From the cell containing the given text, extract its center point as (x, y) coordinate. 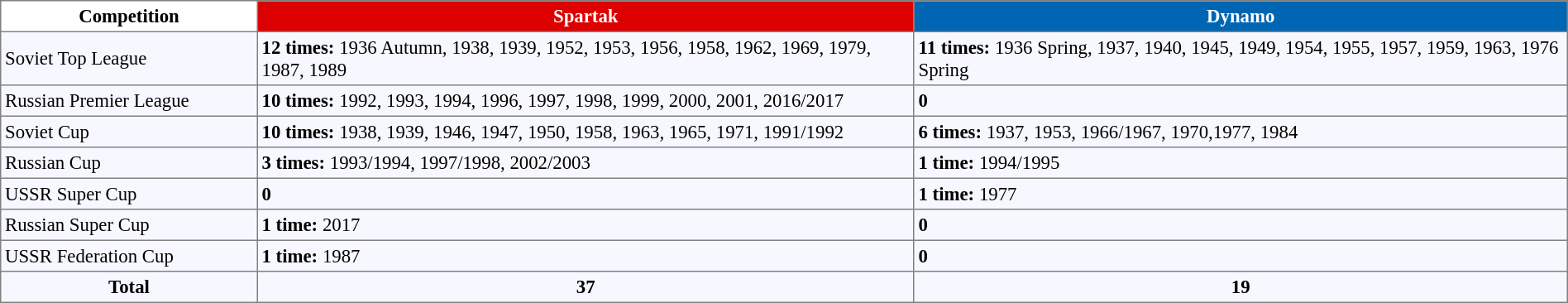
3 times: 1993/1994, 1997/1998, 2002/2003 (586, 163)
Dynamo (1241, 17)
1 time: 1994/1995 (1241, 163)
10 times: 1938, 1939, 1946, 1947, 1950, 1958, 1963, 1965, 1971, 1991/1992 (586, 132)
Russian Premier League (129, 101)
Russian Super Cup (129, 225)
USSR Super Cup (129, 194)
1 time: 1987 (586, 256)
Russian Cup (129, 163)
Soviet Top League (129, 58)
Soviet Cup (129, 132)
37 (586, 287)
6 times: 1937, 1953, 1966/1967, 1970,1977, 1984 (1241, 132)
Competition (129, 17)
12 times: 1936 Autumn, 1938, 1939, 1952, 1953, 1956, 1958, 1962, 1969, 1979, 1987, 1989 (586, 58)
1 time: 2017 (586, 225)
11 times: 1936 Spring, 1937, 1940, 1945, 1949, 1954, 1955, 1957, 1959, 1963, 1976 Spring (1241, 58)
Total (129, 287)
1 time: 1977 (1241, 194)
19 (1241, 287)
USSR Federation Cup (129, 256)
Spartak (586, 17)
10 times: 1992, 1993, 1994, 1996, 1997, 1998, 1999, 2000, 2001, 2016/2017 (586, 101)
